Return the [x, y] coordinate for the center point of the cell that contains the specified text.  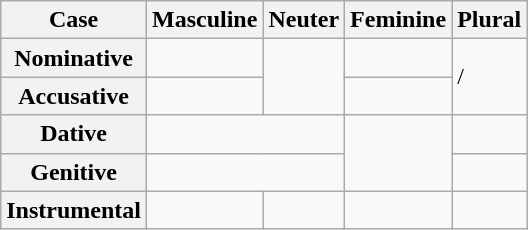
Plural [490, 20]
Dative [74, 134]
Feminine [398, 20]
Accusative [74, 96]
Genitive [74, 172]
Neuter [304, 20]
Case [74, 20]
Masculine [204, 20]
/ [490, 77]
Instrumental [74, 210]
Nominative [74, 58]
